Return (x, y) of the center of cell containing provided text 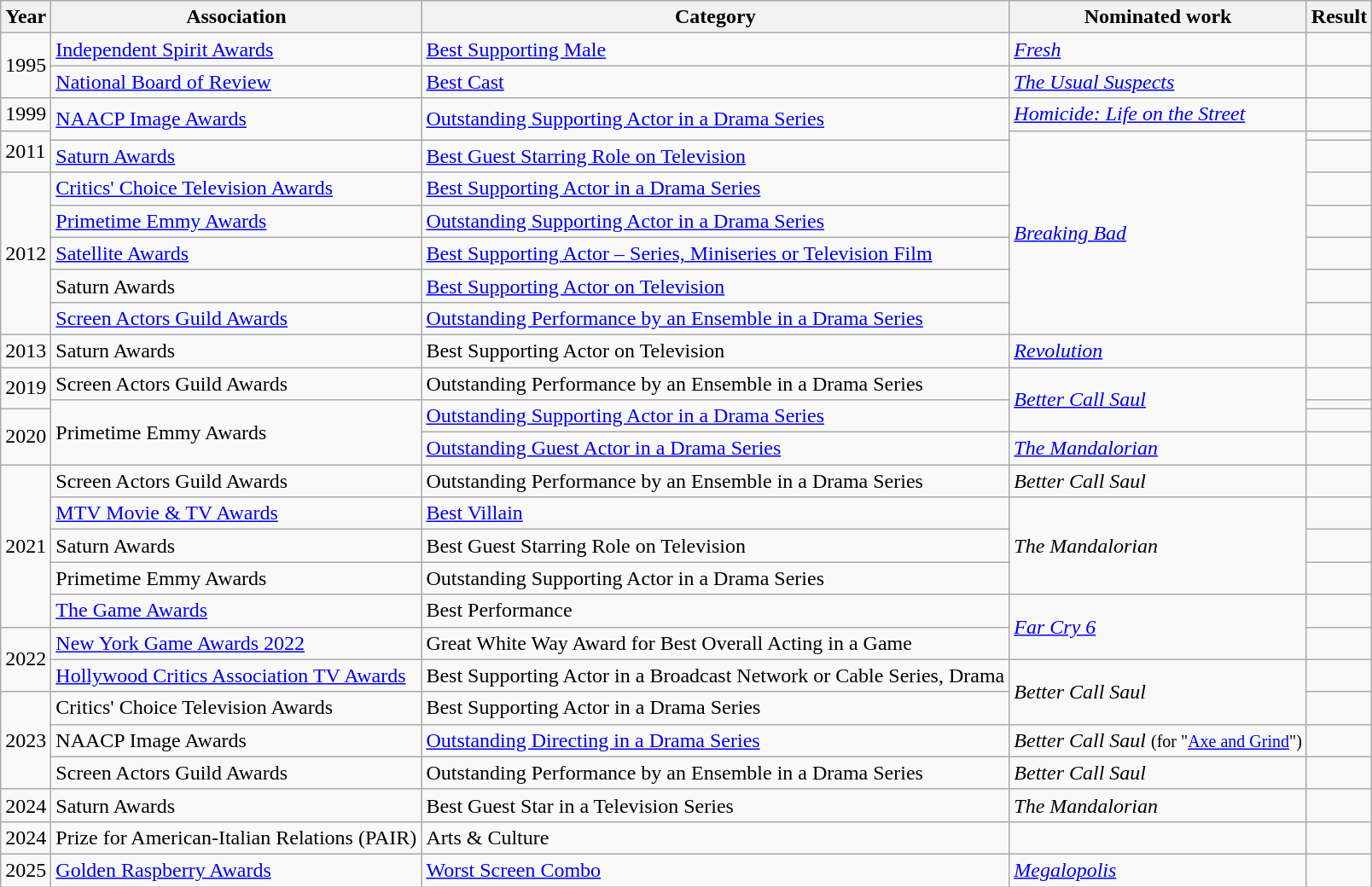
New York Game Awards 2022 (236, 643)
The Usual Suspects (1159, 82)
2021 (26, 546)
Best Villain (715, 513)
MTV Movie & TV Awards (236, 513)
Homicide: Life on the Street (1159, 114)
Best Supporting Actor – Series, Miniseries or Television Film (715, 253)
Golden Raspberry Awards (236, 870)
National Board of Review (236, 82)
Best Performance (715, 611)
1999 (26, 114)
Outstanding Guest Actor in a Drama Series (715, 449)
Best Supporting Actor in a Broadcast Network or Cable Series, Drama (715, 675)
Worst Screen Combo (715, 870)
Revolution (1159, 351)
Arts & Culture (715, 838)
2022 (26, 659)
1995 (26, 66)
Independent Spirit Awards (236, 49)
2011 (26, 152)
Association (236, 17)
Breaking Bad (1159, 232)
2025 (26, 870)
Result (1339, 17)
2013 (26, 351)
2020 (26, 437)
Fresh (1159, 49)
2019 (26, 387)
Year (26, 17)
Category (715, 17)
Best Supporting Male (715, 49)
Satellite Awards (236, 253)
Megalopolis (1159, 870)
Best Cast (715, 82)
Better Call Saul (for "Axe and Grind") (1159, 740)
Best Guest Star in a Television Series (715, 805)
2023 (26, 740)
2012 (26, 253)
Prize for American-Italian Relations (PAIR) (236, 838)
Nominated work (1159, 17)
Outstanding Directing in a Drama Series (715, 740)
Hollywood Critics Association TV Awards (236, 675)
The Game Awards (236, 611)
Far Cry 6 (1159, 627)
Great White Way Award for Best Overall Acting in a Game (715, 643)
